Output the [x, y] coordinate of the center of the cell containing the given text.  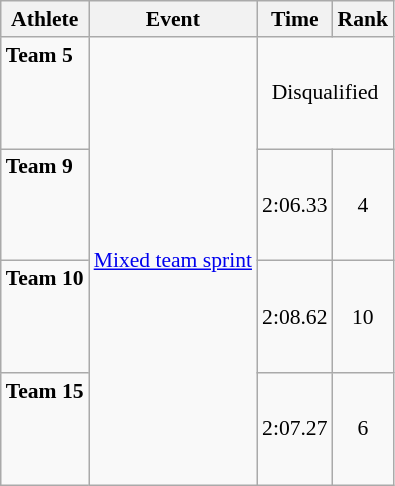
2:07.27 [294, 429]
Team 10 [45, 317]
4 [364, 205]
2:08.62 [294, 317]
Event [173, 19]
Mixed team sprint [173, 261]
Team 5 [45, 93]
Team 9 [45, 205]
Athlete [45, 19]
Rank [364, 19]
2:06.33 [294, 205]
6 [364, 429]
Disqualified [325, 93]
Time [294, 19]
Team 15 [45, 429]
10 [364, 317]
